Pinpoint the cell where the given text exists, returning its [X, Y] midpoint coordinate. 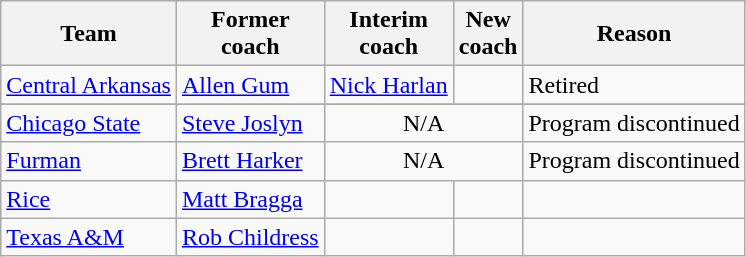
Brett Harker [250, 161]
Texas A&M [89, 237]
Chicago State [89, 123]
Formercoach [250, 34]
Retired [634, 85]
Central Arkansas [89, 85]
Allen Gum [250, 85]
Rob Childress [250, 237]
Furman [89, 161]
Newcoach [488, 34]
Nick Harlan [388, 85]
Team [89, 34]
Reason [634, 34]
Rice [89, 199]
Steve Joslyn [250, 123]
Matt Bragga [250, 199]
Interimcoach [388, 34]
